Find where the given text appears and provide that cell's center as [X, Y] coordinate. 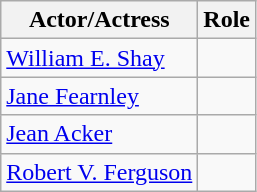
Jean Acker [100, 134]
Actor/Actress [100, 20]
Robert V. Ferguson [100, 172]
William E. Shay [100, 58]
Jane Fearnley [100, 96]
Role [227, 20]
